Determine the (x, y) coordinate at the center of the cell enclosing the given text.  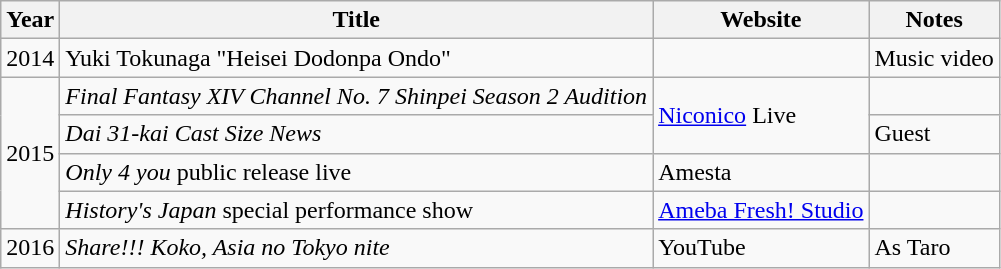
History's Japan special performance show (356, 210)
YouTube (761, 248)
2014 (30, 58)
Share!!! Koko, Asia no Tokyo nite (356, 248)
As Taro (934, 248)
Niconico Live (761, 115)
Guest (934, 134)
Only 4 you public release live (356, 172)
Title (356, 20)
Final Fantasy XIV Channel No. 7 Shinpei Season 2 Audition (356, 96)
Website (761, 20)
2015 (30, 153)
Yuki Tokunaga "Heisei Dodonpa Ondo" (356, 58)
Ameba Fresh! Studio (761, 210)
Notes (934, 20)
2016 (30, 248)
Music video (934, 58)
Dai 31-kai Cast Size News (356, 134)
Amesta (761, 172)
Year (30, 20)
